For the text-containing cell, return its midpoint in [X, Y] coordinate format. 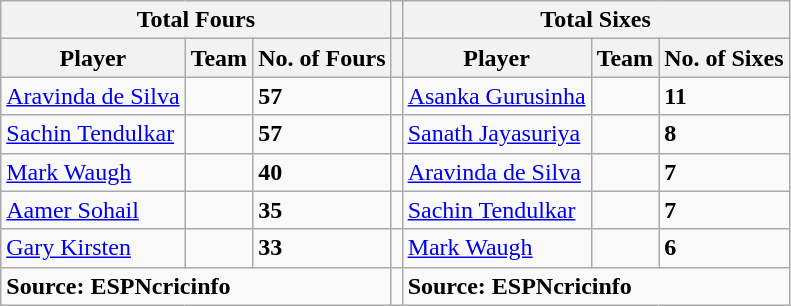
35 [322, 210]
Sanath Jayasuriya [496, 134]
Asanka Gurusinha [496, 96]
No. of Sixes [724, 58]
Total Fours [196, 20]
Total Sixes [596, 20]
33 [322, 248]
40 [322, 172]
Gary Kirsten [93, 248]
11 [724, 96]
Aamer Sohail [93, 210]
8 [724, 134]
6 [724, 248]
No. of Fours [322, 58]
